Search for the cell housing the specified text and yield its (X, Y) center coordinate. 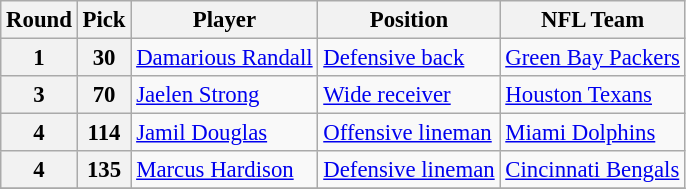
Miami Dolphins (592, 133)
30 (104, 58)
Green Bay Packers (592, 58)
Defensive back (409, 58)
Houston Texans (592, 95)
Player (224, 20)
Wide receiver (409, 95)
NFL Team (592, 20)
135 (104, 170)
Cincinnati Bengals (592, 170)
70 (104, 95)
114 (104, 133)
1 (39, 58)
Jamil Douglas (224, 133)
3 (39, 95)
Jaelen Strong (224, 95)
Pick (104, 20)
Damarious Randall (224, 58)
Defensive lineman (409, 170)
Position (409, 20)
Marcus Hardison (224, 170)
Round (39, 20)
Offensive lineman (409, 133)
